Search for the cell housing the specified text and yield its [x, y] center coordinate. 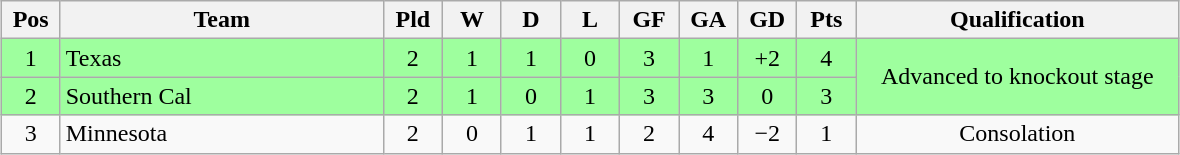
D [530, 20]
GD [768, 20]
GF [650, 20]
Pld [412, 20]
Consolation [1018, 134]
Team [222, 20]
+2 [768, 58]
Qualification [1018, 20]
Advanced to knockout stage [1018, 77]
Southern Cal [222, 96]
−2 [768, 134]
Texas [222, 58]
Pts [826, 20]
W [472, 20]
Pos [30, 20]
L [590, 20]
Minnesota [222, 134]
GA [708, 20]
